Detect which cell encompasses the target text, then output its [x, y] center coordinate. 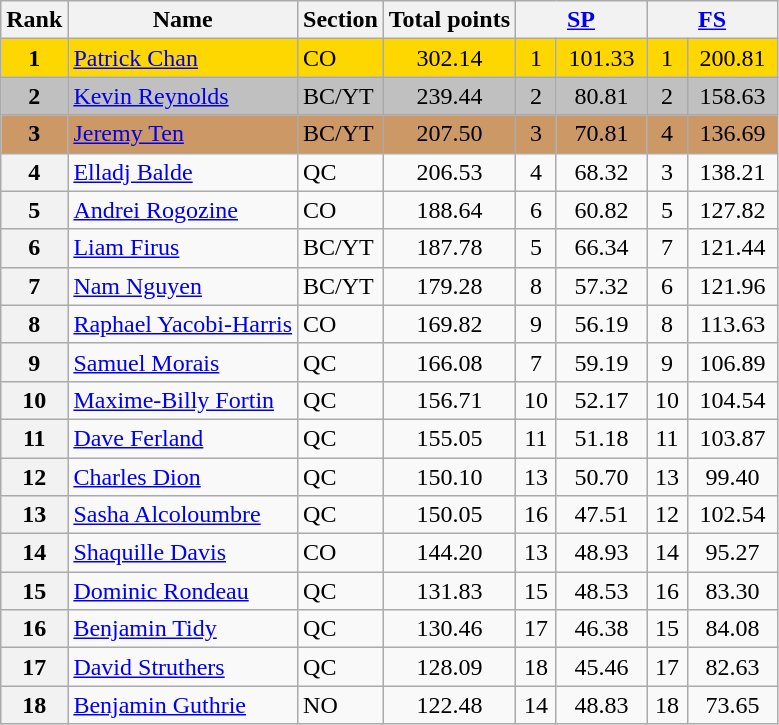
206.53 [449, 172]
99.40 [733, 477]
50.70 [601, 477]
122.48 [449, 705]
239.44 [449, 96]
Kevin Reynolds [183, 96]
60.82 [601, 210]
Patrick Chan [183, 58]
136.69 [733, 134]
57.32 [601, 286]
Liam Firus [183, 248]
169.82 [449, 324]
156.71 [449, 400]
103.87 [733, 438]
150.10 [449, 477]
155.05 [449, 438]
Dave Ferland [183, 438]
106.89 [733, 362]
82.63 [733, 667]
Raphael Yacobi-Harris [183, 324]
Charles Dion [183, 477]
Rank [34, 20]
46.38 [601, 629]
207.50 [449, 134]
Total points [449, 20]
Andrei Rogozine [183, 210]
56.19 [601, 324]
FS [712, 20]
131.83 [449, 591]
47.51 [601, 515]
Maxime-Billy Fortin [183, 400]
84.08 [733, 629]
SP [582, 20]
104.54 [733, 400]
68.32 [601, 172]
130.46 [449, 629]
Sasha Alcoloumbre [183, 515]
128.09 [449, 667]
158.63 [733, 96]
113.63 [733, 324]
Samuel Morais [183, 362]
Name [183, 20]
188.64 [449, 210]
48.53 [601, 591]
95.27 [733, 553]
101.33 [601, 58]
121.96 [733, 286]
70.81 [601, 134]
Benjamin Tidy [183, 629]
Section [341, 20]
127.82 [733, 210]
121.44 [733, 248]
302.14 [449, 58]
187.78 [449, 248]
NO [341, 705]
Nam Nguyen [183, 286]
144.20 [449, 553]
Jeremy Ten [183, 134]
Benjamin Guthrie [183, 705]
102.54 [733, 515]
48.83 [601, 705]
179.28 [449, 286]
73.65 [733, 705]
Dominic Rondeau [183, 591]
Shaquille Davis [183, 553]
Elladj Balde [183, 172]
200.81 [733, 58]
66.34 [601, 248]
80.81 [601, 96]
48.93 [601, 553]
45.46 [601, 667]
59.19 [601, 362]
83.30 [733, 591]
150.05 [449, 515]
David Struthers [183, 667]
138.21 [733, 172]
166.08 [449, 362]
52.17 [601, 400]
51.18 [601, 438]
